Search for the cell housing the specified text and yield its [X, Y] center coordinate. 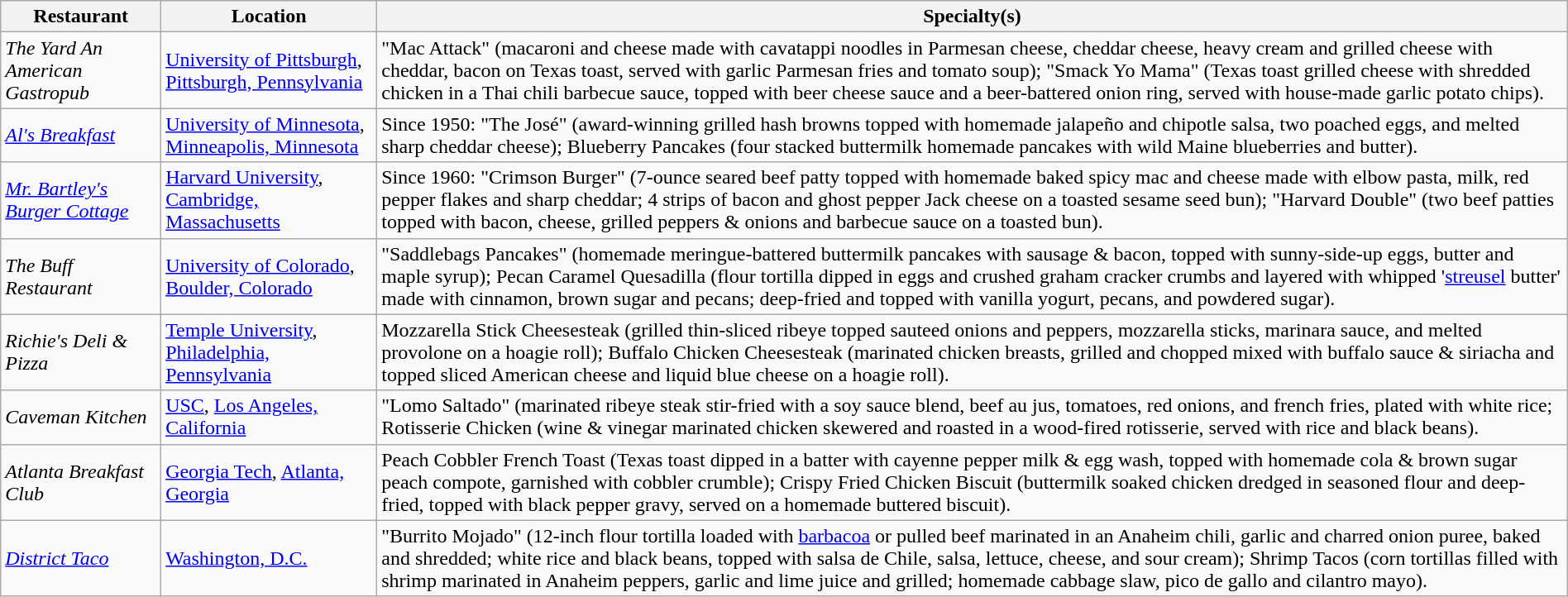
Georgia Tech, Atlanta, Georgia [270, 482]
Caveman Kitchen [81, 417]
Mr. Bartley's Burger Cottage [81, 200]
Washington, D.C. [270, 558]
Richie's Deli & Pizza [81, 352]
Harvard University, Cambridge, Massachusetts [270, 200]
Temple University, Philadelphia, Pennsylvania [270, 352]
University of Colorado, Boulder, Colorado [270, 276]
Location [270, 17]
Atlanta Breakfast Club [81, 482]
University of Pittsburgh, Pittsburgh, Pennsylvania [270, 70]
University of Minnesota, Minneapolis, Minnesota [270, 136]
Restaurant [81, 17]
Specialty(s) [973, 17]
District Taco [81, 558]
The Yard An American Gastropub [81, 70]
The Buff Restaurant [81, 276]
USC, Los Angeles, California [270, 417]
Al's Breakfast [81, 136]
